Return the (x, y) coordinate for the center point of the cell that contains the specified text.  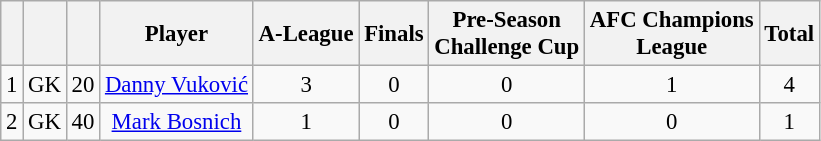
4 (789, 85)
2 (12, 122)
40 (82, 122)
3 (306, 85)
Mark Bosnich (177, 122)
20 (82, 85)
Total (789, 34)
Finals (394, 34)
Danny Vuković (177, 85)
Pre-SeasonChallenge Cup (507, 34)
A-League (306, 34)
AFC ChampionsLeague (672, 34)
Player (177, 34)
